Extract the [X, Y] coordinate from the center of the cell holding the provided text.  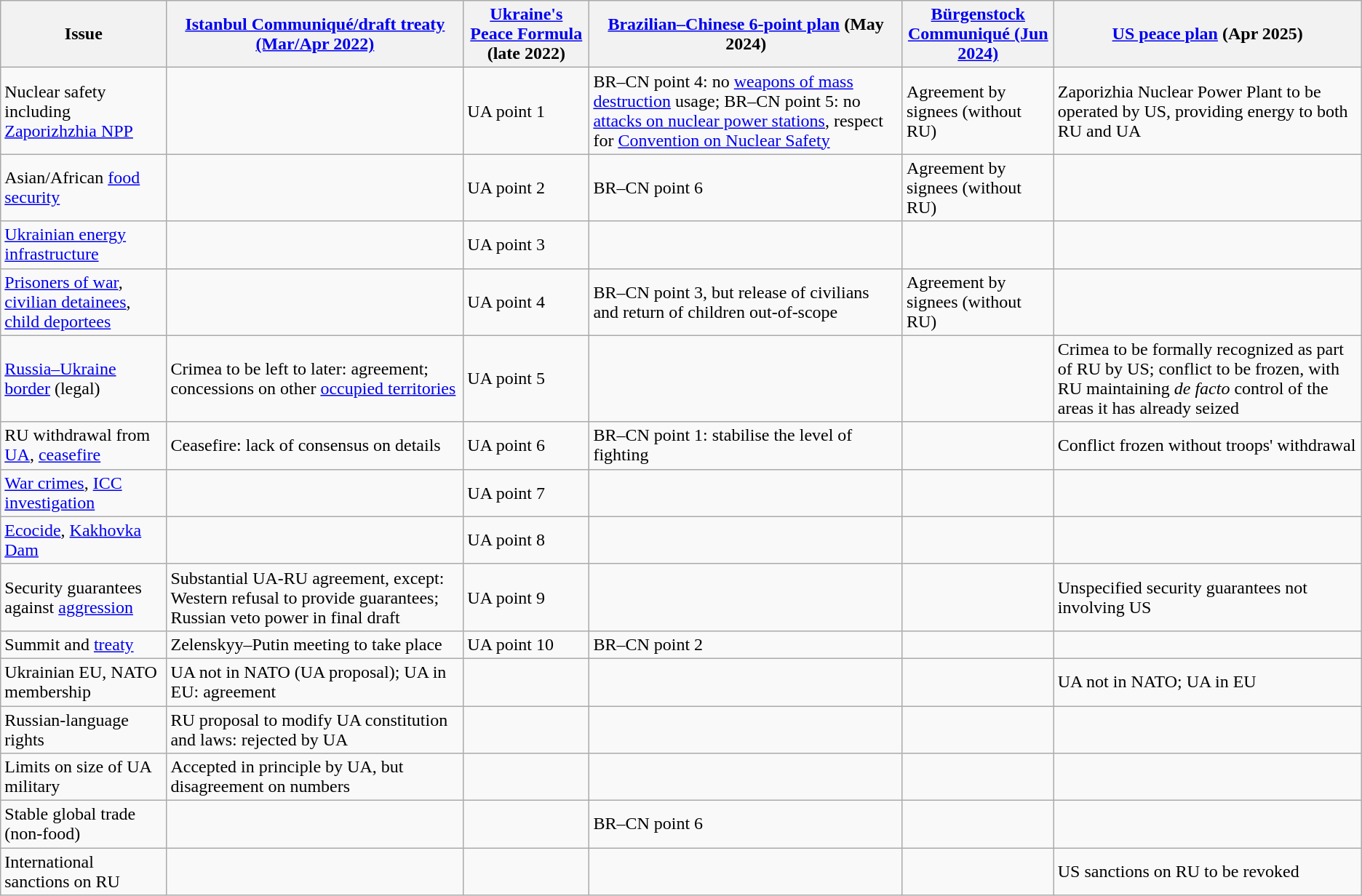
US peace plan (Apr 2025) [1208, 34]
UA point 8 [527, 540]
Zaporizhia Nuclear Power Plant to be operated by US, providing energy to both RU and UA [1208, 111]
UA point 5 [527, 378]
Ukraine's Peace Formula (late 2022) [527, 34]
Prisoners of war, civilian detainees, child deportees [84, 302]
UA point 6 [527, 445]
International sanctions on RU [84, 871]
UA point 4 [527, 302]
Issue [84, 34]
UA point 10 [527, 644]
Zelenskyy–Putin meeting to take place [315, 644]
UA point 7 [527, 493]
Crimea to be left to later: agreement; concessions on other occupied territories [315, 378]
UA point 9 [527, 597]
Ukrainian energy infrastructure [84, 244]
Security guarantees against aggression [84, 597]
Russian-language rights [84, 729]
Russia–Ukraine border (legal) [84, 378]
Accepted in principle by UA, but disagreement on numbers [315, 777]
BR–CN point 2 [746, 644]
RU withdrawal from UA, ceasefire [84, 445]
Substantial UA-RU agreement, except: Western refusal to provide guarantees; Russian veto power in final draft [315, 597]
Conflict frozen without troops' withdrawal [1208, 445]
Bürgenstock Communiqué (Jun 2024) [978, 34]
Limits on size of UA military [84, 777]
RU proposal to modify UA constitution and laws: rejected by UA [315, 729]
War crimes, ICC investigation [84, 493]
UA point 3 [527, 244]
Summit and treaty [84, 644]
Unspecified security guarantees not involving US [1208, 597]
Ceasefire: lack of consensus on details [315, 445]
BR–CN point 4: no weapons of mass destruction usage; BR–CN point 5: no attacks on nuclear power stations, respect for Convention on Nuclear Safety [746, 111]
Stable global trade (non-food) [84, 825]
UA point 1 [527, 111]
UA point 2 [527, 188]
UA not in NATO (UA proposal); UA in EU: agreement [315, 682]
Brazilian–Chinese 6-point plan (May 2024) [746, 34]
Ukrainian EU, NATO membership [84, 682]
Crimea to be formally recognized as part of RU by US; conflict to be frozen, with RU maintaining de facto control of the areas it has already seized [1208, 378]
BR–CN point 1: stabilise the level of fighting [746, 445]
BR–CN point 3, but release of civilians and return of children out-of-scope [746, 302]
UA not in NATO; UA in EU [1208, 682]
Nuclear safety including Zaporizhzhia NPP [84, 111]
US sanctions on RU to be revoked [1208, 871]
Istanbul Communiqué/draft treaty (Mar/Apr 2022) [315, 34]
Asian/African food security [84, 188]
Ecocide, Kakhovka Dam [84, 540]
